Capture the cell that displays the provided text and extract its [X, Y] central coordinate. 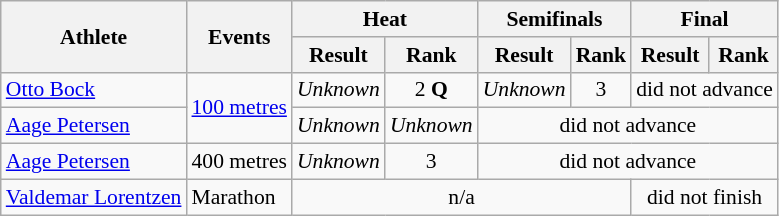
did not finish [704, 197]
Final [704, 19]
Semifinals [554, 19]
Events [238, 36]
400 metres [238, 162]
100 metres [238, 108]
Athlete [94, 36]
Valdemar Lorentzen [94, 197]
Heat [385, 19]
Marathon [238, 197]
2 Q [432, 90]
n/a [462, 197]
Otto Bock [94, 90]
